Provide the [X, Y] coordinate of the cell's center where the given text is located.  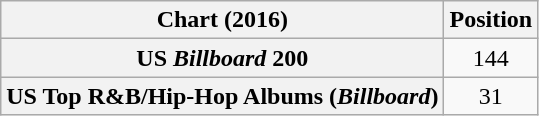
144 [491, 58]
Chart (2016) [222, 20]
US Billboard 200 [222, 58]
US Top R&B/Hip-Hop Albums (Billboard) [222, 96]
Position [491, 20]
31 [491, 96]
